Pinpoint the cell where the given text exists, returning its [x, y] midpoint coordinate. 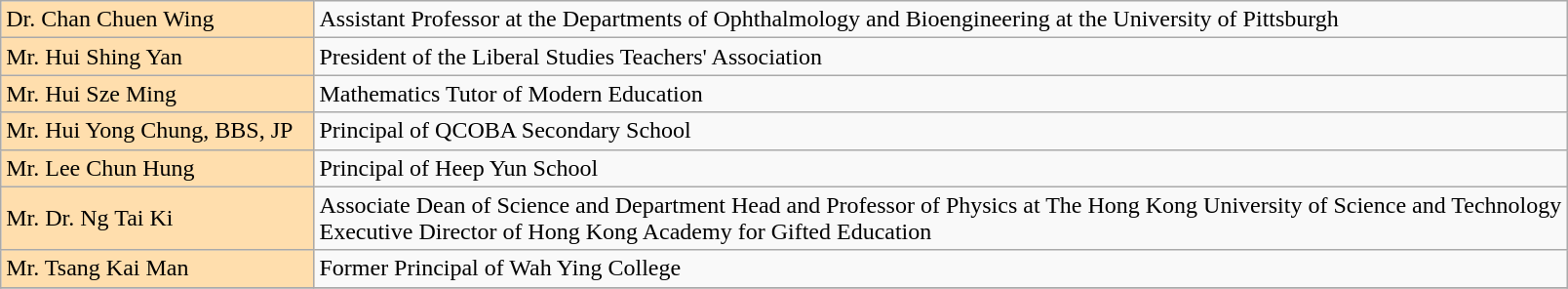
Mr. Lee Chun Hung [158, 168]
Principal of Heep Yun School [940, 168]
Dr. Chan Chuen Wing [158, 20]
President of the Liberal Studies Teachers' Association [940, 57]
Mr. Tsang Kai Man [158, 268]
Mr. Dr. Ng Tai Ki [158, 219]
Mr. Hui Shing Yan [158, 57]
Former Principal of Wah Ying College [940, 268]
Principal of QCOBA Secondary School [940, 131]
Mr. Hui Sze Ming [158, 94]
Mathematics Tutor of Modern Education [940, 94]
Mr. Hui Yong Chung, BBS, JP [158, 131]
Assistant Professor at the Departments of Ophthalmology and Bioengineering at the University of Pittsburgh [940, 20]
